Capture the cell that displays the provided text and extract its (x, y) central coordinate. 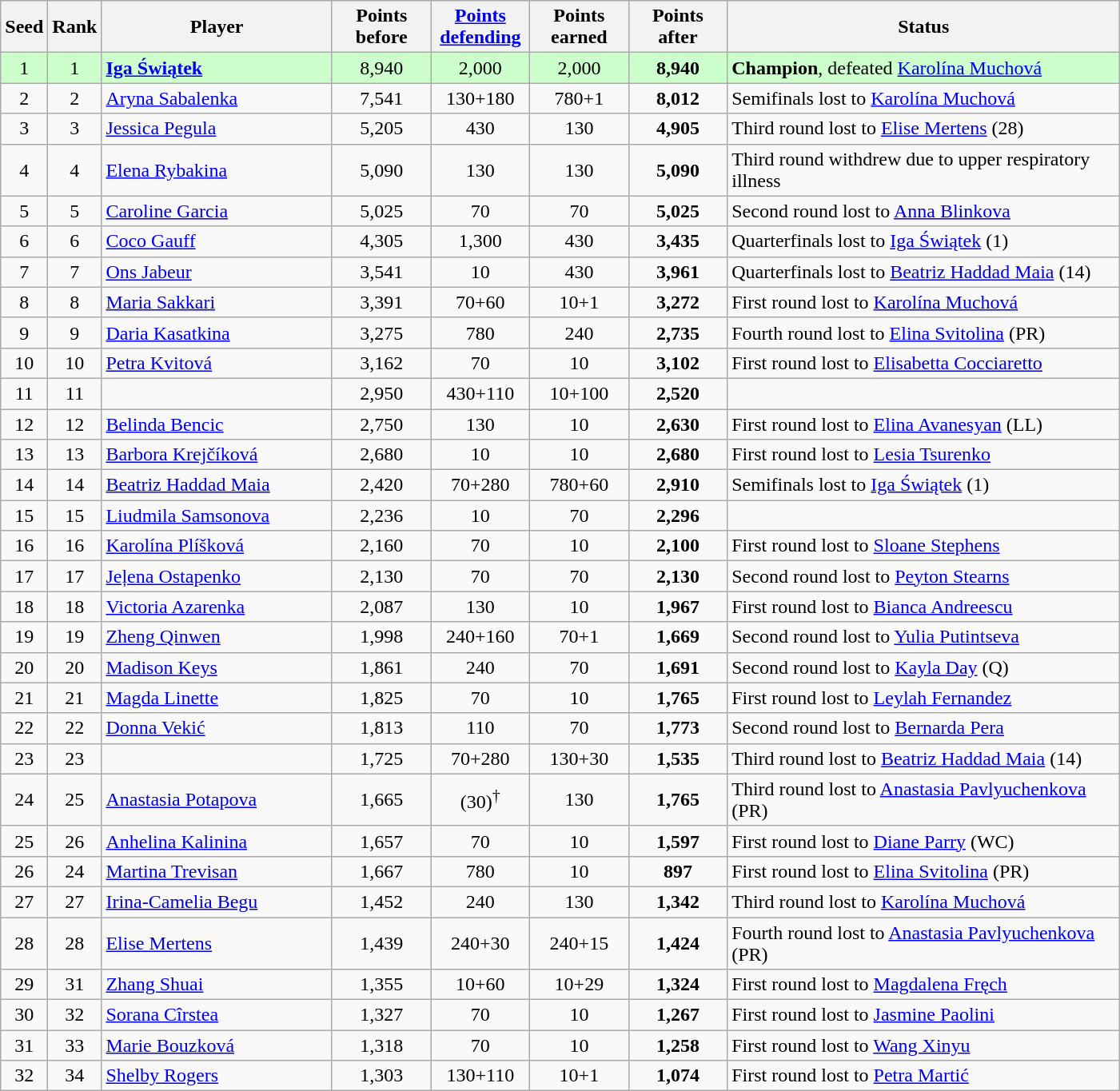
Liudmila Samsonova (217, 516)
3,961 (678, 272)
Irina-Camelia Begu (217, 902)
2,296 (678, 516)
1,861 (381, 667)
34 (75, 1076)
Sorana Cîrstea (217, 1015)
1,327 (381, 1015)
2,630 (678, 424)
1,825 (381, 698)
3,102 (678, 363)
Points before (381, 27)
First round lost to Wang Xinyu (924, 1045)
2,950 (381, 393)
Third round lost to Karolína Muchová (924, 902)
2,087 (381, 607)
Belinda Bencic (217, 424)
Points earned (580, 27)
2,236 (381, 516)
1,258 (678, 1045)
1,342 (678, 902)
1,998 (381, 637)
1,300 (480, 241)
Petra Kvitová (217, 363)
1,439 (381, 943)
130+30 (580, 759)
240+30 (480, 943)
1,424 (678, 943)
Daria Kasatkina (217, 332)
Caroline Garcia (217, 211)
1,665 (381, 799)
1,452 (381, 902)
33 (75, 1045)
Semifinals lost to Iga Świątek (1) (924, 485)
Second round lost to Bernarda Pera (924, 728)
First round lost to Elisabetta Cocciaretto (924, 363)
Player (217, 27)
1,324 (678, 985)
130+180 (480, 98)
First round lost to Magdalena Fręch (924, 985)
3,162 (381, 363)
10+29 (580, 985)
70+1 (580, 637)
8,012 (678, 98)
Status (924, 27)
Fourth round lost to Elina Svitolina (PR) (924, 332)
1,773 (678, 728)
(30)† (480, 799)
Third round withdrew due to upper respiratory illness (924, 169)
Beatriz Haddad Maia (217, 485)
Shelby Rogers (217, 1076)
First round lost to Karolína Muchová (924, 302)
Jeļena Ostapenko (217, 576)
1,535 (678, 759)
Second round lost to Yulia Putintseva (924, 637)
Third round lost to Elise Mertens (28) (924, 129)
897 (678, 871)
10+100 (580, 393)
1,318 (381, 1045)
3,391 (381, 302)
First round lost to Petra Martić (924, 1076)
Anhelina Kalinina (217, 841)
Third round lost to Beatriz Haddad Maia (14) (924, 759)
1,657 (381, 841)
780+1 (580, 98)
Seed (24, 27)
Second round lost to Kayla Day (Q) (924, 667)
Aryna Sabalenka (217, 98)
1,267 (678, 1015)
Third round lost to Anastasia Pavlyuchenkova (PR) (924, 799)
2,750 (381, 424)
1,597 (678, 841)
Quarterfinals lost to Iga Świątek (1) (924, 241)
Magda Linette (217, 698)
Karolína Plíšková (217, 546)
First round lost to Elina Avanesyan (LL) (924, 424)
430+110 (480, 393)
5,205 (381, 129)
Jessica Pegula (217, 129)
Donna Vekić (217, 728)
Maria Sakkari (217, 302)
7,541 (381, 98)
10+60 (480, 985)
Iga Świątek (217, 68)
Victoria Azarenka (217, 607)
130+110 (480, 1076)
240+160 (480, 637)
Elise Mertens (217, 943)
Points defending (480, 27)
Champion, defeated Karolína Muchová (924, 68)
First round lost to Leylah Fernandez (924, 698)
1,355 (381, 985)
2,160 (381, 546)
3,541 (381, 272)
Second round lost to Peyton Stearns (924, 576)
1,669 (678, 637)
First round lost to Elina Svitolina (PR) (924, 871)
2,520 (678, 393)
1,667 (381, 871)
Second round lost to Anna Blinkova (924, 211)
Points after (678, 27)
Anastasia Potapova (217, 799)
Madison Keys (217, 667)
1,074 (678, 1076)
3,435 (678, 241)
2,735 (678, 332)
1,967 (678, 607)
1,303 (381, 1076)
1,813 (381, 728)
Zhang Shuai (217, 985)
110 (480, 728)
Barbora Krejčíková (217, 455)
4,305 (381, 241)
Semifinals lost to Karolína Muchová (924, 98)
Elena Rybakina (217, 169)
2,420 (381, 485)
Zheng Qinwen (217, 637)
29 (24, 985)
Coco Gauff (217, 241)
240+15 (580, 943)
Marie Bouzková (217, 1045)
Quarterfinals lost to Beatriz Haddad Maia (14) (924, 272)
2,100 (678, 546)
3,272 (678, 302)
Fourth round lost to Anastasia Pavlyuchenkova (PR) (924, 943)
First round lost to Jasmine Paolini (924, 1015)
First round lost to Sloane Stephens (924, 546)
First round lost to Diane Parry (WC) (924, 841)
2,910 (678, 485)
30 (24, 1015)
Martina Trevisan (217, 871)
1,691 (678, 667)
Rank (75, 27)
4,905 (678, 129)
780+60 (580, 485)
3,275 (381, 332)
First round lost to Lesia Tsurenko (924, 455)
First round lost to Bianca Andreescu (924, 607)
70+60 (480, 302)
Ons Jabeur (217, 272)
1,725 (381, 759)
